Find where the given text appears and provide that cell's center as (x, y) coordinate. 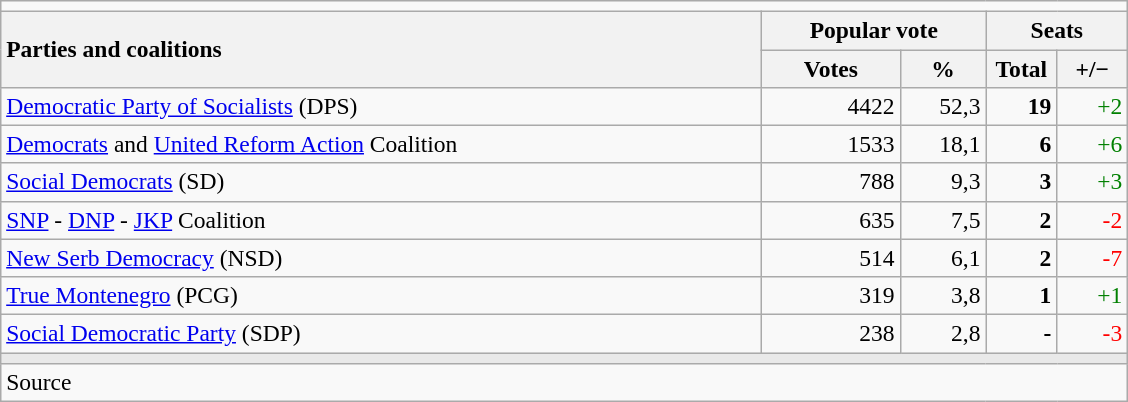
Parties and coalitions (382, 49)
6,1 (943, 258)
9,3 (943, 182)
Popular vote (874, 30)
Votes (831, 68)
% (943, 68)
52,3 (943, 106)
+1 (1092, 295)
- (1022, 333)
New Serb Democracy (NSD) (382, 258)
SNP - DNP - JKP Coalition (382, 220)
319 (831, 295)
18,1 (943, 144)
1 (1022, 295)
Source (564, 382)
514 (831, 258)
3 (1022, 182)
7,5 (943, 220)
238 (831, 333)
2,8 (943, 333)
+2 (1092, 106)
-7 (1092, 258)
-2 (1092, 220)
-3 (1092, 333)
788 (831, 182)
Democrats and United Reform Action Coalition (382, 144)
+/− (1092, 68)
635 (831, 220)
4422 (831, 106)
3,8 (943, 295)
1533 (831, 144)
+6 (1092, 144)
Social Democratic Party (SDP) (382, 333)
19 (1022, 106)
Total (1022, 68)
Seats (1057, 30)
6 (1022, 144)
+3 (1092, 182)
True Montenegro (PCG) (382, 295)
Social Democrats (SD) (382, 182)
Democratic Party of Socialists (DPS) (382, 106)
